Locate the cell with the specified text and output its [x, y] center coordinate. 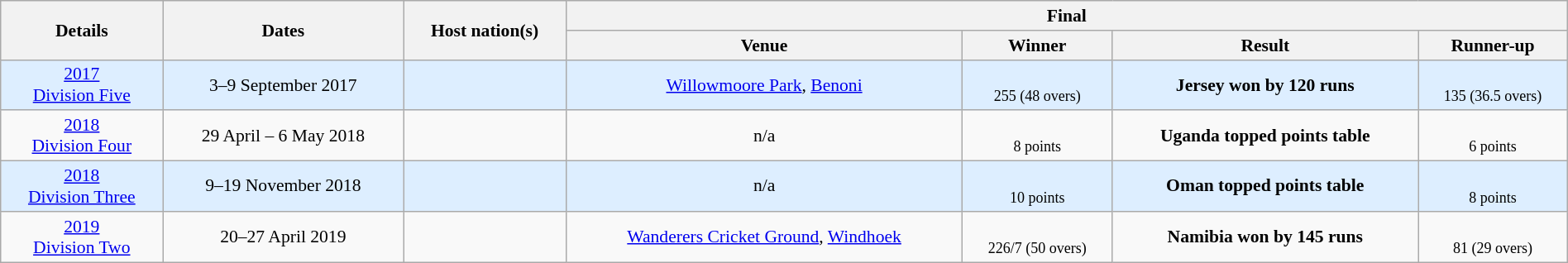
29 April – 6 May 2018 [283, 136]
10 points [1037, 187]
2017Division Five [82, 84]
Result [1265, 45]
Winner [1037, 45]
Dates [283, 30]
81 (29 overs) [1493, 237]
Oman topped points table [1265, 187]
9–19 November 2018 [283, 187]
6 points [1493, 136]
2018Division Four [82, 136]
Runner-up [1493, 45]
255 (48 overs) [1037, 84]
226/7 (50 overs) [1037, 237]
3–9 September 2017 [283, 84]
2018Division Three [82, 187]
Details [82, 30]
Uganda topped points table [1265, 136]
Venue [764, 45]
20–27 April 2019 [283, 237]
Final [1067, 16]
2019Division Two [82, 237]
Willowmoore Park, Benoni [764, 84]
Jersey won by 120 runs [1265, 84]
135 (36.5 overs) [1493, 84]
Wanderers Cricket Ground, Windhoek [764, 237]
Host nation(s) [485, 30]
Namibia won by 145 runs [1265, 237]
